Return (x, y) of the center of cell containing provided text 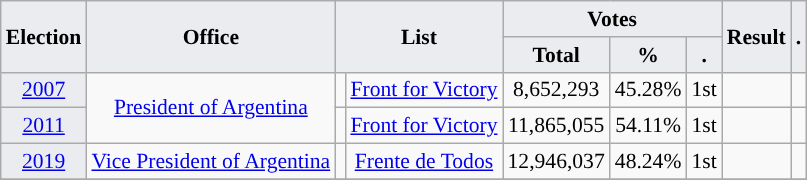
Total (556, 55)
President of Argentina (210, 108)
Result (756, 36)
48.24% (648, 162)
Frente de Todos (424, 162)
2019 (44, 162)
Vice President of Argentina (210, 162)
% (648, 55)
Office (210, 36)
11,865,055 (556, 126)
Votes (612, 19)
54.11% (648, 126)
List (418, 36)
45.28% (648, 90)
12,946,037 (556, 162)
8,652,293 (556, 90)
2007 (44, 90)
2011 (44, 126)
Election (44, 36)
